Identify which cell holds the provided text, then report its (x, y) central coordinate. 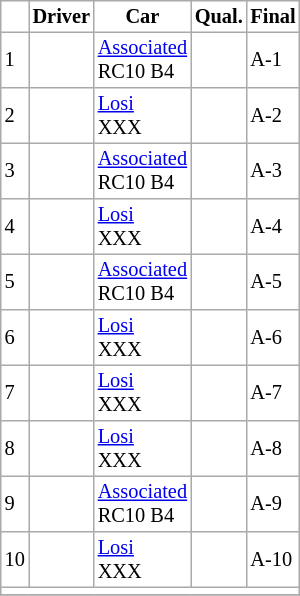
4 (15, 227)
A-1 (274, 60)
Car (142, 17)
A-8 (274, 449)
10 (15, 560)
5 (15, 282)
Qual. (219, 17)
9 (15, 504)
6 (15, 338)
2 (15, 116)
A-7 (274, 393)
A-4 (274, 227)
Final (274, 17)
7 (15, 393)
8 (15, 449)
3 (15, 171)
A-10 (274, 560)
A-3 (274, 171)
A-6 (274, 338)
A-9 (274, 504)
A-5 (274, 282)
Driver (62, 17)
A-2 (274, 116)
1 (15, 60)
